Capture the cell that displays the provided text and extract its (X, Y) central coordinate. 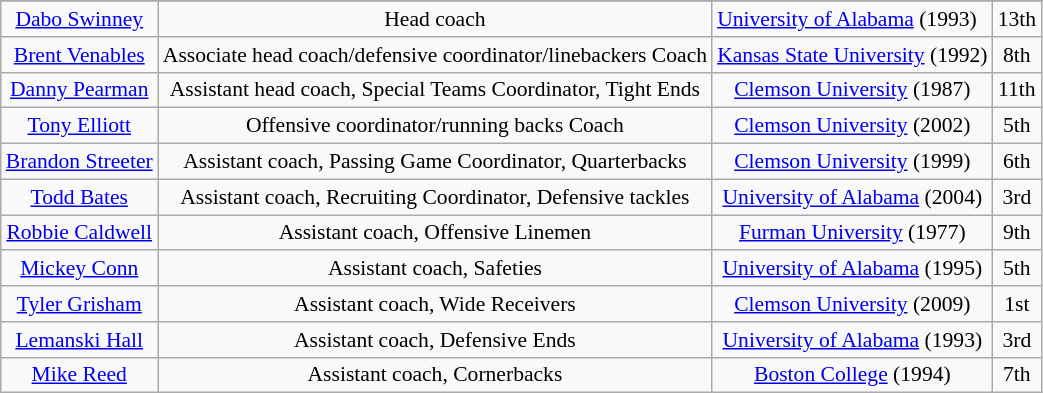
Clemson University (2009) (852, 304)
Offensive coordinator/running backs Coach (435, 126)
Tony Elliott (80, 126)
Assistant coach, Offensive Linemen (435, 233)
Clemson University (2002) (852, 126)
Assistant coach, Defensive Ends (435, 340)
7th (1018, 375)
University of Alabama (2004) (852, 197)
1st (1018, 304)
Assistant coach, Passing Game Coordinator, Quarterbacks (435, 162)
Clemson University (1987) (852, 90)
Lemanski Hall (80, 340)
Associate head coach/defensive coordinator/linebackers Coach (435, 55)
8th (1018, 55)
Clemson University (1999) (852, 162)
Tyler Grisham (80, 304)
Assistant head coach, Special Teams Coordinator, Tight Ends (435, 90)
Danny Pearman (80, 90)
Assistant coach, Wide Receivers (435, 304)
Kansas State University (1992) (852, 55)
Mike Reed (80, 375)
11th (1018, 90)
Head coach (435, 19)
Assistant coach, Recruiting Coordinator, Defensive tackles (435, 197)
Assistant coach, Safeties (435, 269)
Robbie Caldwell (80, 233)
Todd Bates (80, 197)
Assistant coach, Cornerbacks (435, 375)
Brent Venables (80, 55)
University of Alabama (1995) (852, 269)
Boston College (1994) (852, 375)
Furman University (1977) (852, 233)
Dabo Swinney (80, 19)
6th (1018, 162)
Mickey Conn (80, 269)
13th (1018, 19)
9th (1018, 233)
Brandon Streeter (80, 162)
